Capture the cell that displays the provided text and extract its (X, Y) central coordinate. 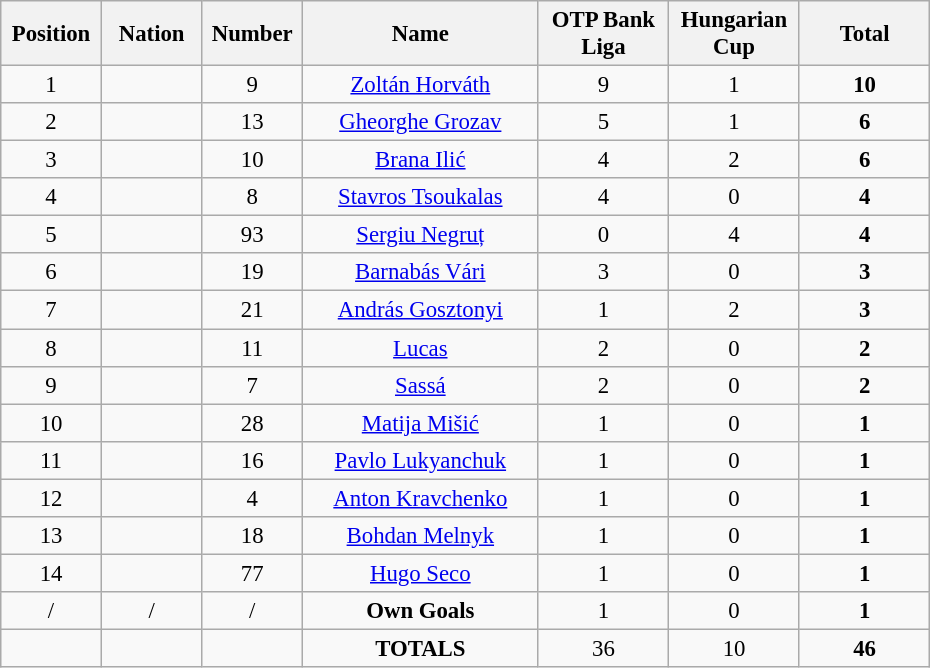
Zoltán Horváth (421, 85)
Brana Ilić (421, 160)
46 (864, 648)
14 (52, 573)
Sassá (421, 385)
36 (604, 648)
Stavros Tsoukalas (421, 197)
16 (252, 460)
Pavlo Lukyanchuk (421, 460)
Lucas (421, 348)
Barnabás Vári (421, 273)
Anton Kravchenko (421, 498)
21 (252, 310)
19 (252, 273)
Gheorghe Grozav (421, 122)
Sergiu Negruț (421, 235)
Matija Mišić (421, 423)
Name (421, 34)
András Gosztonyi (421, 310)
Number (252, 34)
93 (252, 235)
TOTALS (421, 648)
Own Goals (421, 611)
77 (252, 573)
Bohdan Melnyk (421, 536)
28 (252, 423)
12 (52, 498)
Hungarian Cup (734, 34)
Nation (152, 34)
OTP Bank Liga (604, 34)
Position (52, 34)
18 (252, 536)
Total (864, 34)
Hugo Seco (421, 573)
